Output the (X, Y) coordinate of the center of the cell containing the given text.  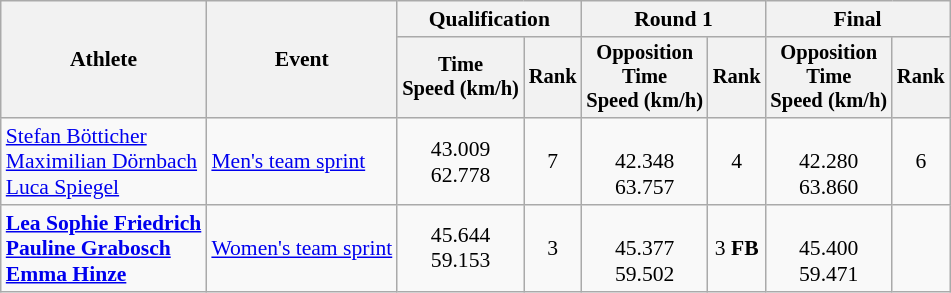
7 (553, 162)
Stefan BötticherMaximilian DörnbachLuca Spiegel (104, 162)
TimeSpeed (km/h) (460, 78)
Athlete (104, 60)
3 (553, 248)
43.00962.778 (460, 162)
Final (857, 19)
45.40059.471 (828, 248)
Women's team sprint (302, 248)
Men's team sprint (302, 162)
Event (302, 60)
42.34863.757 (644, 162)
Round 1 (673, 19)
45.37759.502 (644, 248)
4 (737, 162)
Qualification (489, 19)
3 FB (737, 248)
45.64459.153 (460, 248)
Lea Sophie FriedrichPauline GraboschEmma Hinze (104, 248)
42.28063.860 (828, 162)
6 (921, 162)
